Return the [x, y] coordinate for the center point of the cell that contains the specified text.  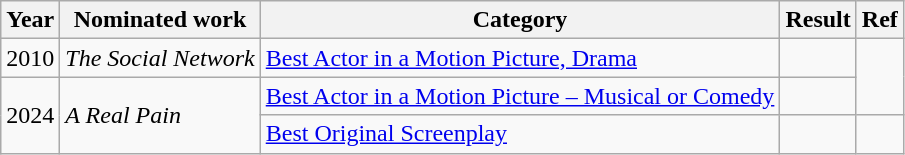
Best Actor in a Motion Picture, Drama [520, 58]
2010 [30, 58]
Best Original Screenplay [520, 134]
Category [520, 20]
A Real Pain [160, 115]
Ref [880, 20]
Nominated work [160, 20]
Best Actor in a Motion Picture – Musical or Comedy [520, 96]
2024 [30, 115]
Result [818, 20]
The Social Network [160, 58]
Year [30, 20]
